Locate the cell with the specified text and output its [x, y] center coordinate. 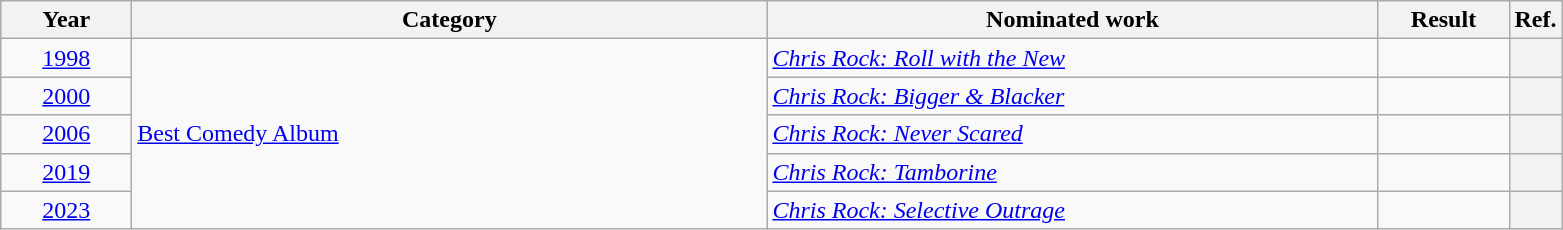
1998 [66, 58]
Nominated work [1072, 20]
Chris Rock: Bigger & Blacker [1072, 96]
Result [1444, 20]
Chris Rock: Tamborine [1072, 172]
Best Comedy Album [450, 134]
2000 [66, 96]
2006 [66, 134]
Chris Rock: Roll with the New [1072, 58]
Chris Rock: Never Scared [1072, 134]
Category [450, 20]
2019 [66, 172]
Chris Rock: Selective Outrage [1072, 210]
Ref. [1536, 20]
2023 [66, 210]
Year [66, 20]
